Return [X, Y] of the center of cell containing provided text 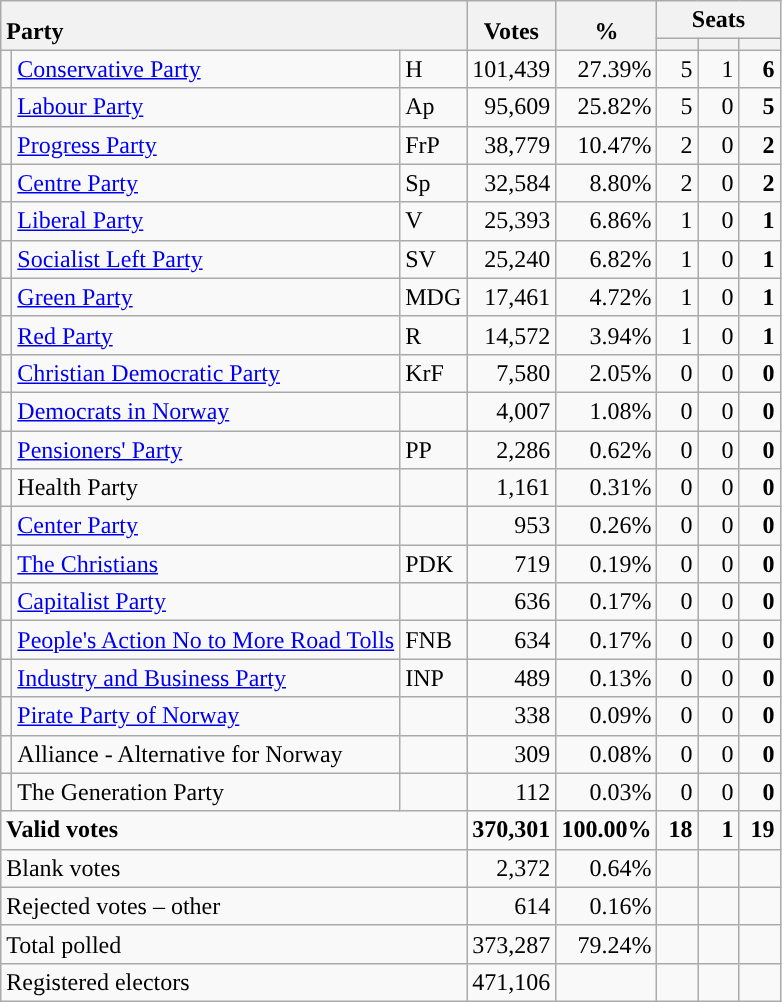
FrP [434, 145]
953 [512, 526]
H [434, 69]
% [606, 26]
0.03% [606, 792]
PDK [434, 564]
338 [512, 716]
SV [434, 259]
19 [760, 830]
PP [434, 449]
0.26% [606, 526]
636 [512, 602]
0.13% [606, 678]
Capitalist Party [206, 602]
Votes [512, 26]
V [434, 221]
Total polled [234, 944]
634 [512, 640]
Green Party [206, 297]
1.08% [606, 411]
101,439 [512, 69]
614 [512, 906]
95,609 [512, 107]
25,393 [512, 221]
4.72% [606, 297]
79.24% [606, 944]
0.16% [606, 906]
People's Action No to More Road Tolls [206, 640]
Centre Party [206, 183]
The Generation Party [206, 792]
0.08% [606, 754]
R [434, 335]
Socialist Left Party [206, 259]
1,161 [512, 488]
17,461 [512, 297]
0.64% [606, 868]
Christian Democratic Party [206, 373]
27.39% [606, 69]
6 [760, 69]
Pirate Party of Norway [206, 716]
6.86% [606, 221]
0.31% [606, 488]
Blank votes [234, 868]
25,240 [512, 259]
Pensioners' Party [206, 449]
32,584 [512, 183]
373,287 [512, 944]
Ap [434, 107]
38,779 [512, 145]
Red Party [206, 335]
0.19% [606, 564]
INP [434, 678]
309 [512, 754]
Labour Party [206, 107]
25.82% [606, 107]
10.47% [606, 145]
370,301 [512, 830]
Center Party [206, 526]
0.62% [606, 449]
471,106 [512, 982]
2,286 [512, 449]
Liberal Party [206, 221]
Democrats in Norway [206, 411]
Industry and Business Party [206, 678]
Conservative Party [206, 69]
Sp [434, 183]
6.82% [606, 259]
3.94% [606, 335]
Health Party [206, 488]
7,580 [512, 373]
719 [512, 564]
112 [512, 792]
2,372 [512, 868]
MDG [434, 297]
The Christians [206, 564]
100.00% [606, 830]
KrF [434, 373]
18 [678, 830]
8.80% [606, 183]
Registered electors [234, 982]
Progress Party [206, 145]
Valid votes [234, 830]
FNB [434, 640]
14,572 [512, 335]
4,007 [512, 411]
2.05% [606, 373]
0.09% [606, 716]
Party [234, 26]
Seats [718, 20]
Rejected votes – other [234, 906]
489 [512, 678]
Alliance - Alternative for Norway [206, 754]
